Find where the given text appears and provide that cell's center as [x, y] coordinate. 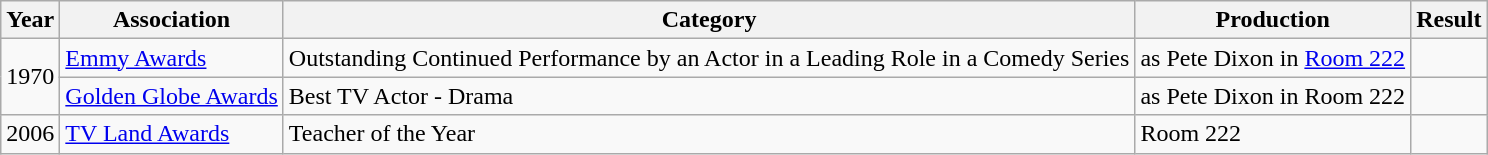
TV Land Awards [172, 134]
Year [30, 20]
1970 [30, 77]
Outstanding Continued Performance by an Actor in a Leading Role in a Comedy Series [709, 58]
Room 222 [1273, 134]
Best TV Actor - Drama [709, 96]
2006 [30, 134]
Production [1273, 20]
Category [709, 20]
Association [172, 20]
Emmy Awards [172, 58]
Golden Globe Awards [172, 96]
Teacher of the Year [709, 134]
Result [1449, 20]
